Identify which cell holds the provided text, then report its [X, Y] central coordinate. 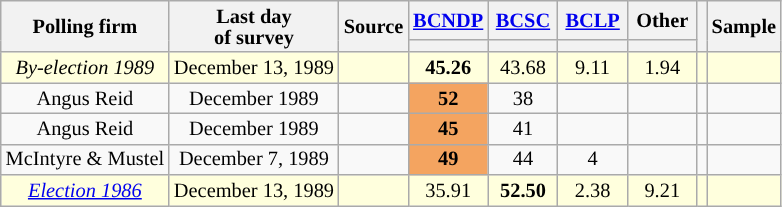
McIntyre & Mustel [85, 160]
52 [448, 98]
9.11 [593, 68]
Polling firm [85, 26]
Other [662, 20]
2.38 [593, 190]
49 [448, 160]
BCSC [523, 20]
BCLP [593, 20]
By-election 1989 [85, 68]
December 7, 1989 [254, 160]
43.68 [523, 68]
41 [523, 128]
44 [523, 160]
45 [448, 128]
Source [374, 26]
45.26 [448, 68]
4 [593, 160]
52.50 [523, 190]
35.91 [448, 190]
Election 1986 [85, 190]
Last day of survey [254, 26]
38 [523, 98]
9.21 [662, 190]
1.94 [662, 68]
BCNDP [448, 20]
Sample [744, 26]
